Output the [x, y] coordinate of the center of the cell containing the given text.  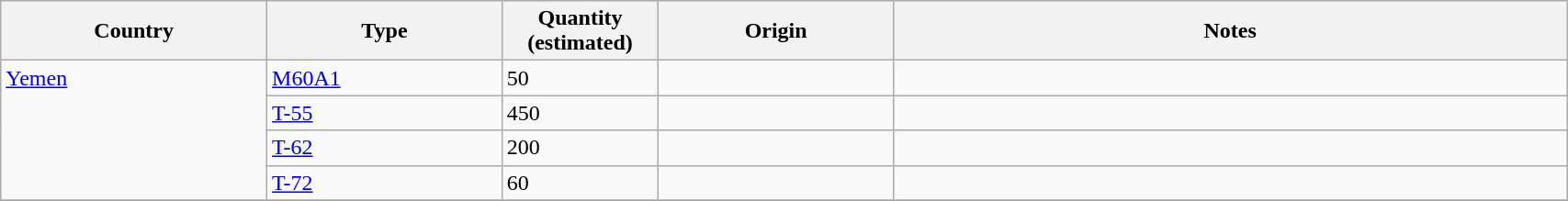
60 [580, 183]
Quantity (estimated) [580, 31]
T-55 [385, 113]
T-62 [385, 148]
Notes [1231, 31]
450 [580, 113]
T-72 [385, 183]
M60A1 [385, 78]
50 [580, 78]
Yemen [134, 130]
Origin [776, 31]
Country [134, 31]
200 [580, 148]
Type [385, 31]
